Find where the given text appears and provide that cell's center as (X, Y) coordinate. 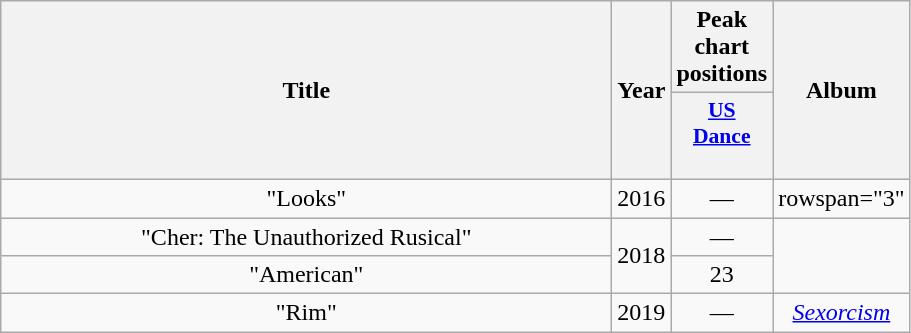
Year (642, 90)
"Rim" (306, 313)
rowspan="3" (842, 198)
USDance (722, 136)
2018 (642, 256)
"Cher: The Unauthorized Rusical" (306, 237)
Sexorcism (842, 313)
Album (842, 90)
23 (722, 275)
Title (306, 90)
"American" (306, 275)
"Looks" (306, 198)
Peak chart positions (722, 47)
2016 (642, 198)
2019 (642, 313)
